Extract the [x, y] coordinate from the center of the cell holding the provided text.  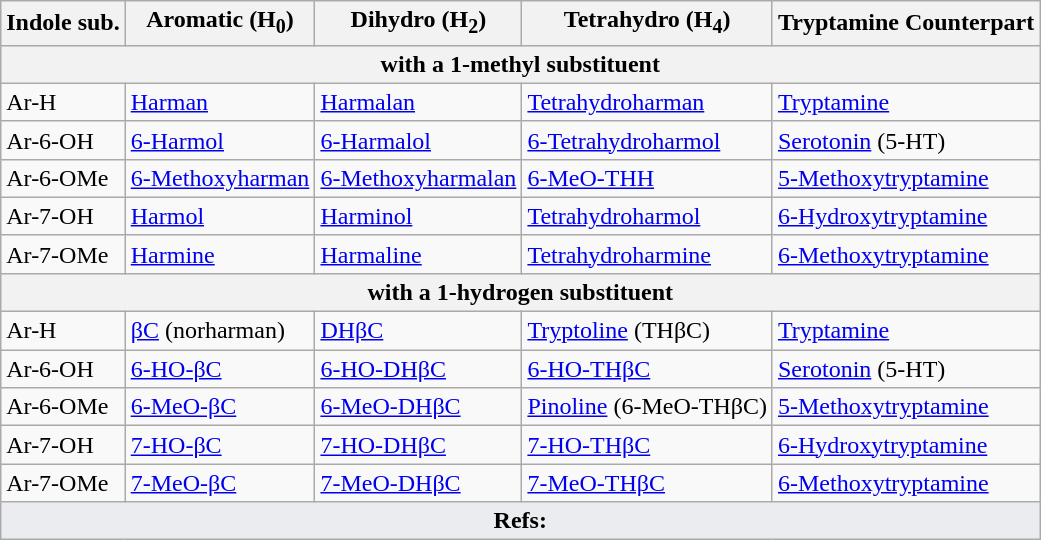
Refs: [520, 521]
Tryptamine Counterpart [906, 23]
Tryptoline (THβC) [648, 331]
Tetrahydroharman [648, 102]
6-HO-DHβC [418, 369]
Harmine [220, 254]
6-Methoxyharmalan [418, 178]
βC (norharman) [220, 331]
Tetrahydroharmine [648, 254]
6-MeO-βC [220, 407]
7-HO-βC [220, 445]
6-HO-βC [220, 369]
7-MeO-THβC [648, 483]
DHβC [418, 331]
Aromatic (H0) [220, 23]
Indole sub. [63, 23]
6-Harmalol [418, 140]
Tetrahydro (H4) [648, 23]
7-MeO-DHβC [418, 483]
6-HO-THβC [648, 369]
Harminol [418, 216]
Dihydro (H2) [418, 23]
6-MeO-THH [648, 178]
Harmalan [418, 102]
7-HO-THβC [648, 445]
Harman [220, 102]
with a 1-hydrogen substituent [520, 292]
6-Harmol [220, 140]
7-HO-DHβC [418, 445]
6-Methoxyharman [220, 178]
7-MeO-βC [220, 483]
Tetrahydroharmol [648, 216]
Harmol [220, 216]
6-MeO-DHβC [418, 407]
Harmaline [418, 254]
6-Tetrahydroharmol [648, 140]
with a 1-methyl substituent [520, 64]
Pinoline (6-MeO-THβC) [648, 407]
